Detect which cell encompasses the target text, then output its [X, Y] center coordinate. 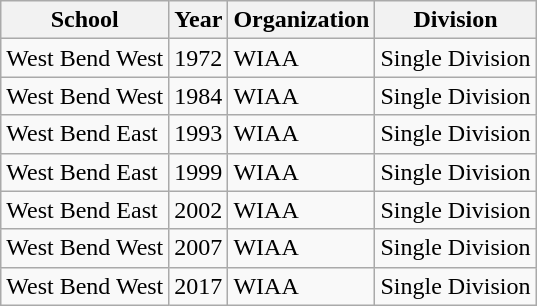
1984 [198, 96]
2017 [198, 286]
1993 [198, 134]
1999 [198, 172]
Year [198, 20]
Organization [302, 20]
2007 [198, 248]
School [85, 20]
1972 [198, 58]
2002 [198, 210]
Division [456, 20]
